For the text-containing cell, return its midpoint in (X, Y) coordinate format. 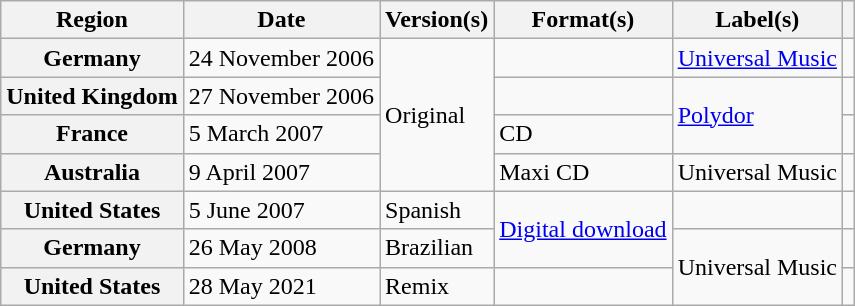
26 May 2008 (281, 248)
Date (281, 20)
9 April 2007 (281, 172)
Format(s) (583, 20)
5 June 2007 (281, 210)
Australia (92, 172)
CD (583, 134)
Maxi CD (583, 172)
Region (92, 20)
24 November 2006 (281, 58)
Polydor (757, 115)
Spanish (437, 210)
5 March 2007 (281, 134)
27 November 2006 (281, 96)
Brazilian (437, 248)
Remix (437, 286)
Label(s) (757, 20)
Original (437, 115)
Digital download (583, 229)
Version(s) (437, 20)
France (92, 134)
United Kingdom (92, 96)
28 May 2021 (281, 286)
